Pinpoint the cell where the given text exists, returning its [X, Y] midpoint coordinate. 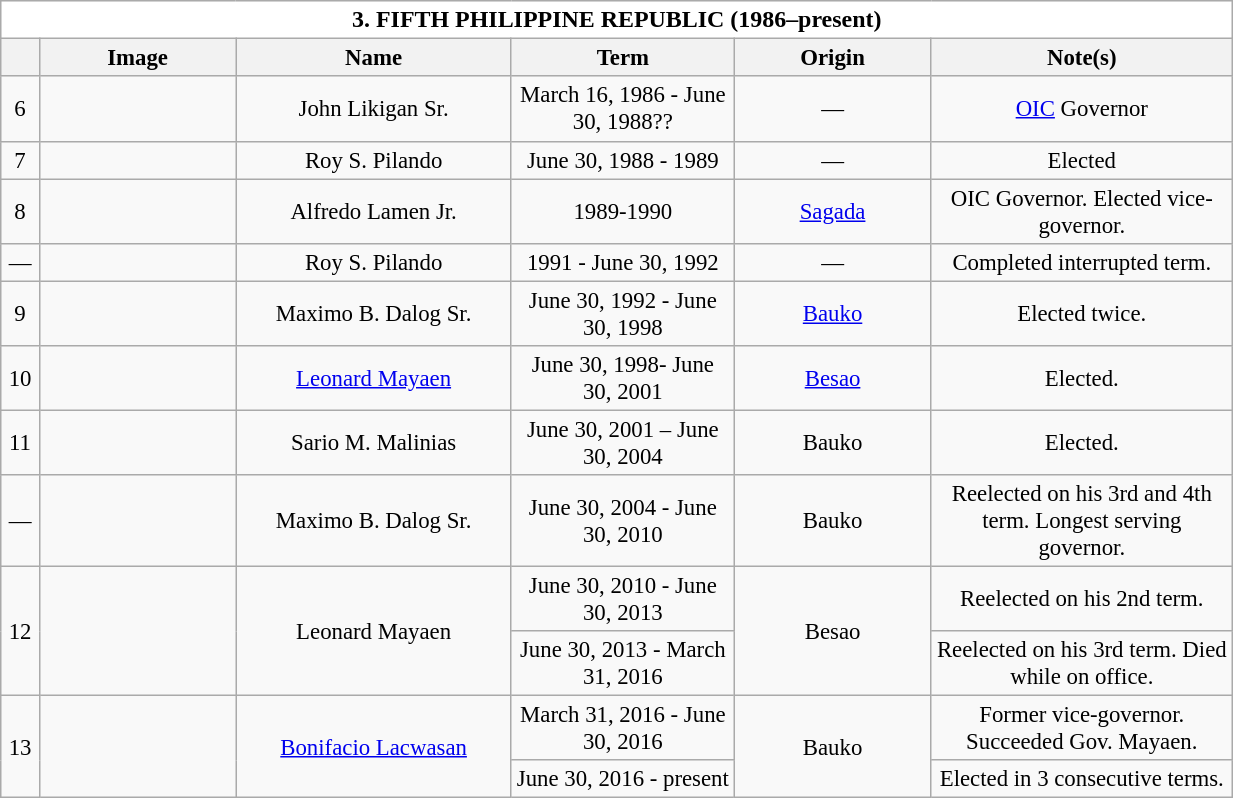
8 [20, 212]
OIC Governor. Elected vice-governor. [1082, 212]
Sagada [832, 212]
10 [20, 378]
Note(s) [1082, 58]
Reelected on his 3rd and 4th term. Longest serving governor. [1082, 521]
Elected [1082, 160]
Bonifacio Lacwasan [374, 747]
Origin [832, 58]
John Likigan Sr. [374, 110]
June 30, 1998- June 30, 2001 [622, 378]
June 30, 1988 - 1989 [622, 160]
June 30, 2016 - present [622, 779]
13 [20, 747]
Image [138, 58]
Elected in 3 consecutive terms. [1082, 779]
March 16, 1986 - June 30, 1988?? [622, 110]
Sario M. Malinias [374, 442]
March 31, 2016 - June 30, 2016 [622, 728]
June 30, 2001 – June 30, 2004 [622, 442]
Reelected on his 2nd term. [1082, 598]
Former vice-governor. Succeeded Gov. Mayaen. [1082, 728]
7 [20, 160]
Reelected on his 3rd term. Died while on office. [1082, 664]
9 [20, 314]
1991 - June 30, 1992 [622, 262]
1989-1990 [622, 212]
June 30, 2004 - June 30, 2010 [622, 521]
11 [20, 442]
Completed interrupted term. [1082, 262]
June 30, 2010 - June 30, 2013 [622, 598]
6 [20, 110]
Alfredo Lamen Jr. [374, 212]
Term [622, 58]
June 30, 1992 - June 30, 1998 [622, 314]
12 [20, 630]
Elected twice. [1082, 314]
OIC Governor [1082, 110]
June 30, 2013 - March 31, 2016 [622, 664]
3. FIFTH PHILIPPINE REPUBLIC (1986–present) [617, 20]
Name [374, 58]
